Capture the cell that displays the provided text and extract its [x, y] central coordinate. 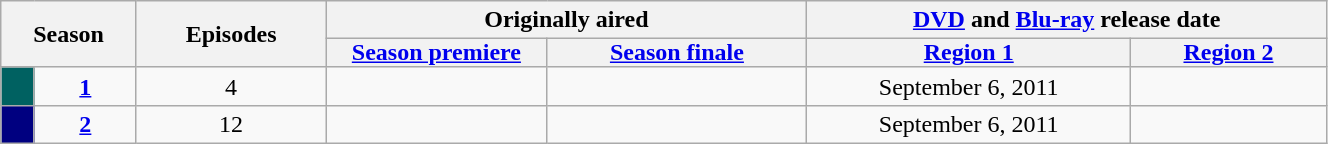
Originally aired [566, 20]
Season premiere [436, 53]
Region 1 [969, 53]
2 [85, 124]
12 [230, 124]
DVD and Blu-ray release date [1066, 20]
Region 2 [1229, 53]
1 [85, 86]
4 [230, 86]
Episodes [230, 34]
Season [69, 34]
Season finale [677, 53]
